Determine the [x, y] coordinate at the center of the cell enclosing the given text.  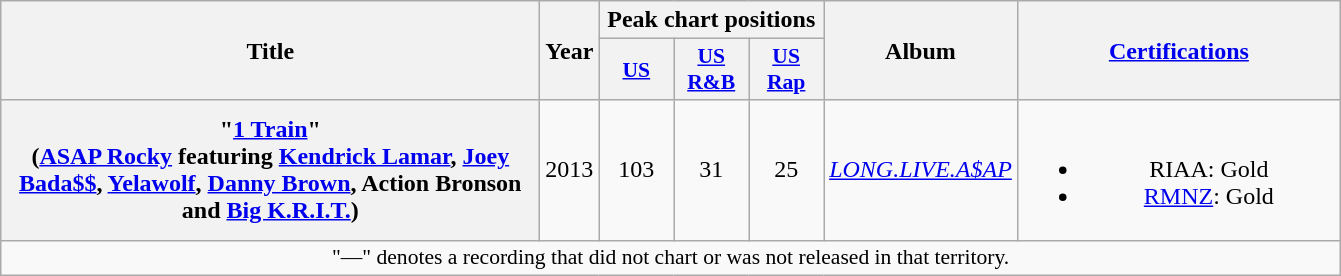
US [636, 70]
RIAA: GoldRMNZ: Gold [1178, 170]
"1 Train"(ASAP Rocky featuring Kendrick Lamar, Joey Bada$$, Yelawolf, Danny Brown, Action Bronson and Big K.R.I.T.) [270, 170]
"—" denotes a recording that did not chart or was not released in that territory. [671, 258]
US R&B [712, 70]
103 [636, 170]
US Rap [786, 70]
31 [712, 170]
Certifications [1178, 50]
Album [921, 50]
Title [270, 50]
LONG.LIVE.A$AP [921, 170]
25 [786, 170]
Peak chart positions [712, 20]
Year [570, 50]
2013 [570, 170]
